Identify which cell holds the provided text, then report its (X, Y) central coordinate. 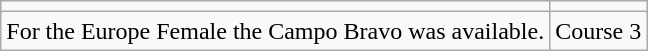
For the Europe Female the Campo Bravo was available. (276, 31)
Course 3 (598, 31)
